Capture the cell that displays the provided text and extract its [X, Y] central coordinate. 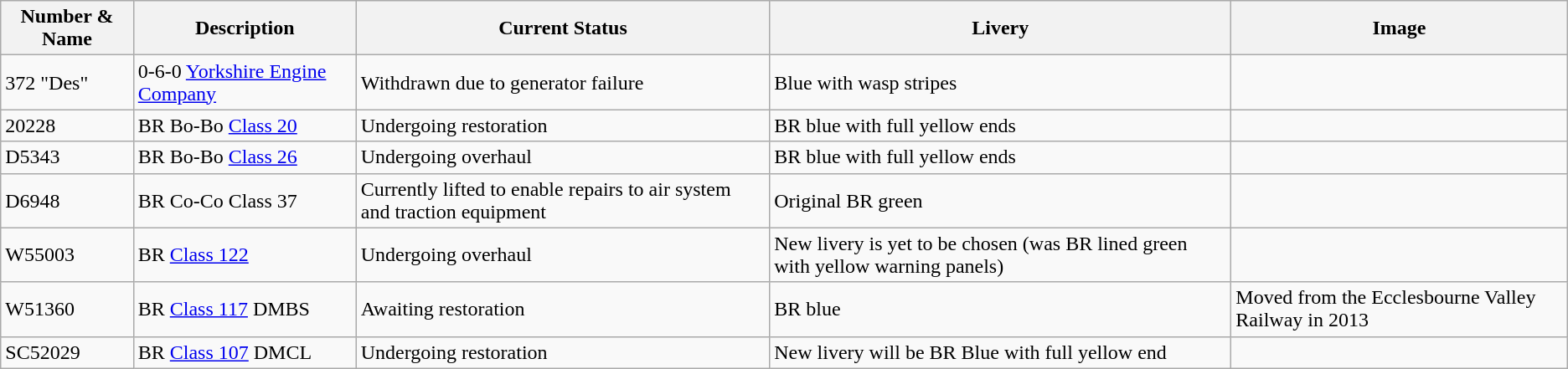
BR Class 122 [245, 254]
Description [245, 28]
BR Co-Co Class 37 [245, 201]
D5343 [67, 157]
Original BR green [1000, 201]
New livery will be BR Blue with full yellow end [1000, 352]
Livery [1000, 28]
BR Class 107 DMCL [245, 352]
Number & Name [67, 28]
Current Status [563, 28]
New livery is yet to be chosen (was BR lined green with yellow warning panels) [1000, 254]
Withdrawn due to generator failure [563, 82]
Awaiting restoration [563, 310]
D6948 [67, 201]
20228 [67, 126]
BR Bo-Bo Class 20 [245, 126]
W51360 [67, 310]
SC52029 [67, 352]
BR Bo-Bo Class 26 [245, 157]
BR blue [1000, 310]
Moved from the Ecclesbourne Valley Railway in 2013 [1399, 310]
0-6-0 Yorkshire Engine Company [245, 82]
Image [1399, 28]
372 "Des" [67, 82]
Currently lifted to enable repairs to air system and traction equipment [563, 201]
BR Class 117 DMBS [245, 310]
Blue with wasp stripes [1000, 82]
W55003 [67, 254]
